Provide the [X, Y] coordinate of the cell's center where the given text is located.  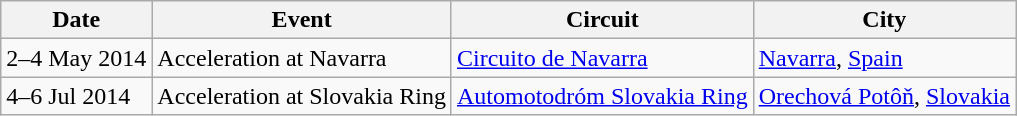
2–4 May 2014 [76, 58]
Circuit [602, 20]
Acceleration at Navarra [302, 58]
Automotodróm Slovakia Ring [602, 96]
Date [76, 20]
Circuito de Navarra [602, 58]
Event [302, 20]
4–6 Jul 2014 [76, 96]
Navarra, Spain [884, 58]
Orechová Potôň, Slovakia [884, 96]
City [884, 20]
Acceleration at Slovakia Ring [302, 96]
